Detect which cell encompasses the target text, then output its (x, y) center coordinate. 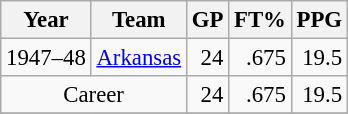
Career (94, 95)
Team (138, 20)
GP (207, 20)
Arkansas (138, 58)
PPG (319, 20)
Year (46, 20)
1947–48 (46, 58)
FT% (260, 20)
